Locate the cell with the specified text and output its (X, Y) center coordinate. 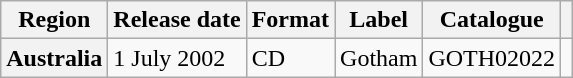
Catalogue (492, 20)
1 July 2002 (177, 58)
Release date (177, 20)
Format (290, 20)
CD (290, 58)
GOTH02022 (492, 58)
Australia (54, 58)
Gotham (379, 58)
Region (54, 20)
Label (379, 20)
